From the cell containing the given text, extract its center point as (x, y) coordinate. 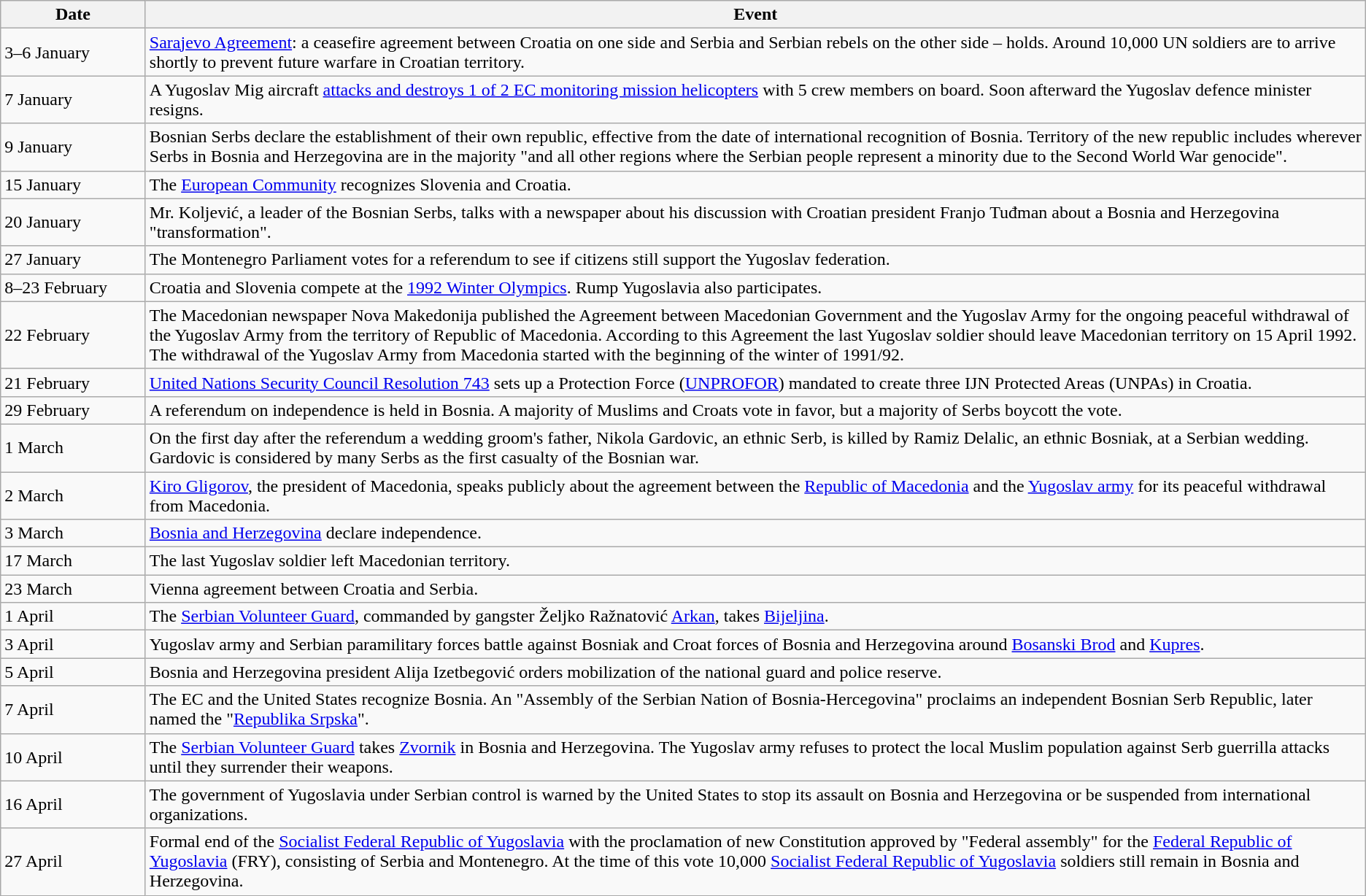
21 February (73, 382)
7 April (73, 709)
Bosnia and Herzegovina president Alija Izetbegović orders mobilization of the national guard and police reserve. (755, 672)
1 April (73, 617)
3 April (73, 644)
Vienna agreement between Croatia and Serbia. (755, 589)
Date (73, 15)
United Nations Security Council Resolution 743 sets up a Protection Force (UNPROFOR) mandated to create three IJN Protected Areas (UNPAs) in Croatia. (755, 382)
3–6 January (73, 53)
20 January (73, 222)
15 January (73, 185)
Event (755, 15)
The Montenegro Parliament votes for a referendum to see if citizens still support the Yugoslav federation. (755, 260)
22 February (73, 335)
The European Community recognizes Slovenia and Croatia. (755, 185)
29 February (73, 410)
2 March (73, 495)
27 April (73, 862)
The Serbian Volunteer Guard, commanded by gangster Željko Ražnatović Arkan, takes Bijeljina. (755, 617)
8–23 February (73, 287)
A referendum on independence is held in Bosnia. A majority of Muslims and Croats vote in favor, but a majority of Serbs boycott the vote. (755, 410)
The last Yugoslav soldier left Macedonian territory. (755, 561)
23 March (73, 589)
1 March (73, 448)
27 January (73, 260)
10 April (73, 757)
16 April (73, 804)
17 March (73, 561)
Bosnia and Herzegovina declare independence. (755, 533)
9 January (73, 147)
Yugoslav army and Serbian paramilitary forces battle against Bosniak and Croat forces of Bosnia and Herzegovina around Bosanski Brod and Kupres. (755, 644)
Croatia and Slovenia compete at the 1992 Winter Olympics. Rump Yugoslavia also participates. (755, 287)
7 January (73, 99)
5 April (73, 672)
3 March (73, 533)
